Detect which cell encompasses the target text, then output its (x, y) center coordinate. 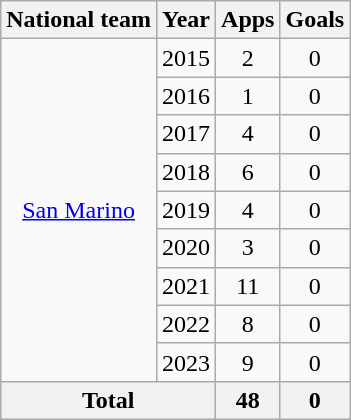
San Marino (79, 210)
48 (248, 400)
2015 (186, 58)
2018 (186, 172)
Total (108, 400)
Year (186, 20)
2019 (186, 210)
6 (248, 172)
9 (248, 362)
Goals (315, 20)
3 (248, 248)
8 (248, 324)
2020 (186, 248)
2 (248, 58)
National team (79, 20)
1 (248, 96)
2017 (186, 134)
2021 (186, 286)
2016 (186, 96)
2023 (186, 362)
11 (248, 286)
2022 (186, 324)
Apps (248, 20)
